Identify which cell holds the provided text, then report its [X, Y] central coordinate. 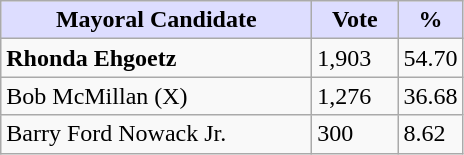
Rhonda Ehgoetz [156, 58]
Mayoral Candidate [156, 20]
Barry Ford Nowack Jr. [156, 134]
300 [355, 134]
% [430, 20]
1,276 [355, 96]
54.70 [430, 58]
Bob McMillan (X) [156, 96]
Vote [355, 20]
1,903 [355, 58]
36.68 [430, 96]
8.62 [430, 134]
